Return the (x, y) coordinate for the center point of the cell that contains the specified text.  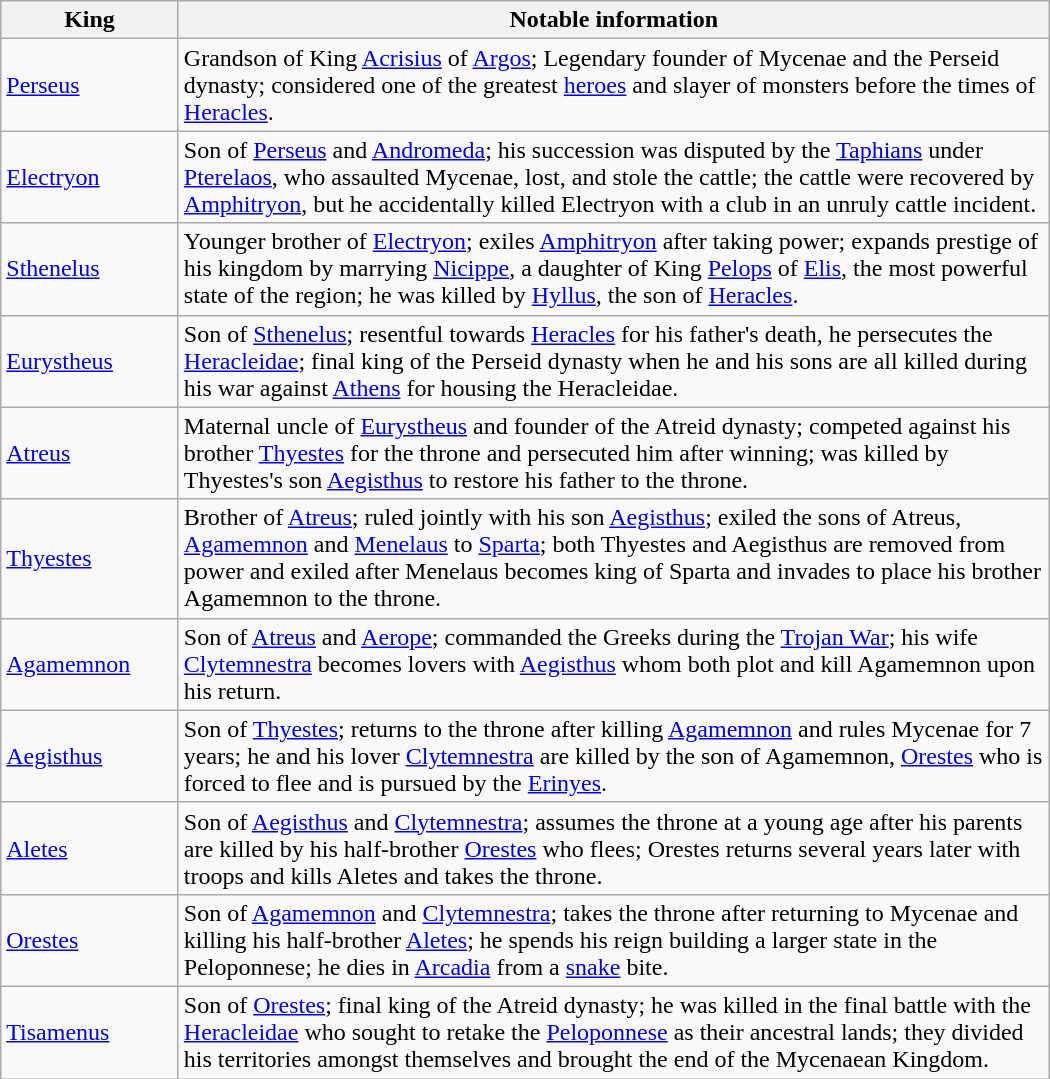
Electryon (90, 177)
Thyestes (90, 558)
Aletes (90, 848)
Aegisthus (90, 756)
Eurystheus (90, 361)
Orestes (90, 940)
Agamemnon (90, 664)
Perseus (90, 85)
King (90, 20)
Atreus (90, 453)
Notable information (614, 20)
Tisamenus (90, 1032)
Sthenelus (90, 269)
